Find where the given text appears and provide that cell's center as [x, y] coordinate. 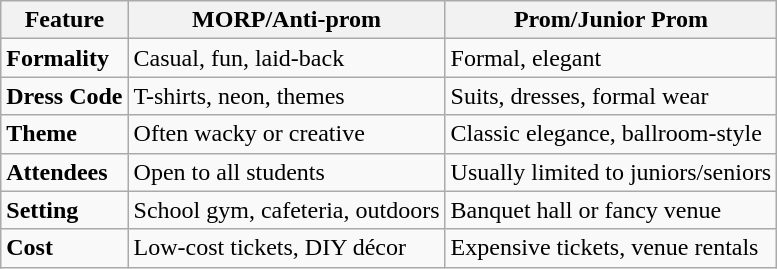
Prom/Junior Prom [611, 20]
Theme [64, 134]
Expensive tickets, venue rentals [611, 248]
Usually limited to juniors/seniors [611, 172]
School gym, cafeteria, outdoors [286, 210]
Formality [64, 58]
Setting [64, 210]
Cost [64, 248]
Dress Code [64, 96]
Open to all students [286, 172]
Classic elegance, ballroom-style [611, 134]
Attendees [64, 172]
Banquet hall or fancy venue [611, 210]
Often wacky or creative [286, 134]
MORP/Anti-prom [286, 20]
Low-cost tickets, DIY décor [286, 248]
Formal, elegant [611, 58]
Suits, dresses, formal wear [611, 96]
Casual, fun, laid-back [286, 58]
T-shirts, neon, themes [286, 96]
Feature [64, 20]
